Find where the given text appears and provide that cell's center as (x, y) coordinate. 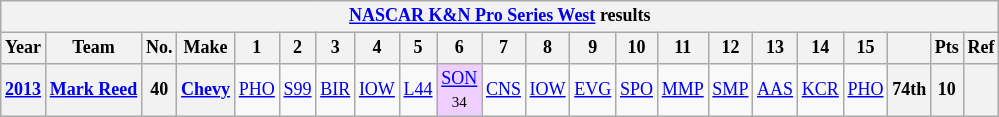
Pts (948, 48)
Ref (981, 48)
AAS (776, 90)
14 (820, 48)
7 (504, 48)
3 (336, 48)
Make (206, 48)
12 (730, 48)
SON34 (460, 90)
EVG (593, 90)
L44 (418, 90)
Year (24, 48)
2 (298, 48)
11 (682, 48)
CNS (504, 90)
9 (593, 48)
MMP (682, 90)
5 (418, 48)
4 (378, 48)
BIR (336, 90)
15 (866, 48)
74th (910, 90)
8 (548, 48)
SMP (730, 90)
KCR (820, 90)
SPO (637, 90)
2013 (24, 90)
Team (93, 48)
No. (160, 48)
13 (776, 48)
Mark Reed (93, 90)
Chevy (206, 90)
S99 (298, 90)
NASCAR K&N Pro Series West results (500, 16)
1 (256, 48)
6 (460, 48)
40 (160, 90)
